Extract the [X, Y] coordinate from the center of the cell holding the provided text.  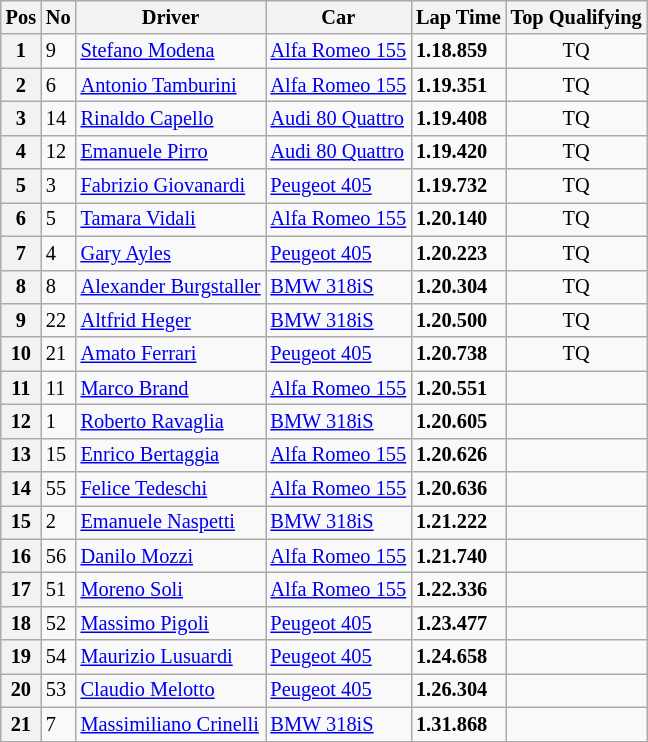
10 [21, 354]
Moreno Soli [171, 589]
55 [58, 489]
Emanuele Pirro [171, 152]
Stefano Modena [171, 51]
Lap Time [458, 17]
1.20.626 [458, 455]
Claudio Melotto [171, 690]
22 [58, 320]
Enrico Bertaggia [171, 455]
Amato Ferrari [171, 354]
1.20.738 [458, 354]
51 [58, 589]
54 [58, 657]
56 [58, 556]
16 [21, 556]
1.19.408 [458, 118]
Rinaldo Capello [171, 118]
1.21.740 [458, 556]
Emanuele Naspetti [171, 522]
Roberto Ravaglia [171, 421]
Top Qualifying [576, 17]
19 [21, 657]
1.19.732 [458, 186]
1.31.868 [458, 724]
Antonio Tamburini [171, 85]
1.20.551 [458, 388]
1.20.636 [458, 489]
Car [339, 17]
1.20.500 [458, 320]
1.26.304 [458, 690]
Maurizio Lusuardi [171, 657]
Massimiliano Crinelli [171, 724]
1.20.304 [458, 287]
1.20.140 [458, 219]
18 [21, 623]
Danilo Mozzi [171, 556]
Altfrid Heger [171, 320]
Gary Ayles [171, 253]
1.23.477 [458, 623]
53 [58, 690]
Pos [21, 17]
17 [21, 589]
No [58, 17]
Driver [171, 17]
1.18.859 [458, 51]
20 [21, 690]
1.19.351 [458, 85]
1.22.336 [458, 589]
1.19.420 [458, 152]
52 [58, 623]
Tamara Vidali [171, 219]
1.24.658 [458, 657]
Fabrizio Giovanardi [171, 186]
1.20.223 [458, 253]
1.20.605 [458, 421]
Felice Tedeschi [171, 489]
1.21.222 [458, 522]
Massimo Pigoli [171, 623]
Marco Brand [171, 388]
13 [21, 455]
Alexander Burgstaller [171, 287]
